Extract the (X, Y) coordinate from the center of the cell holding the provided text.  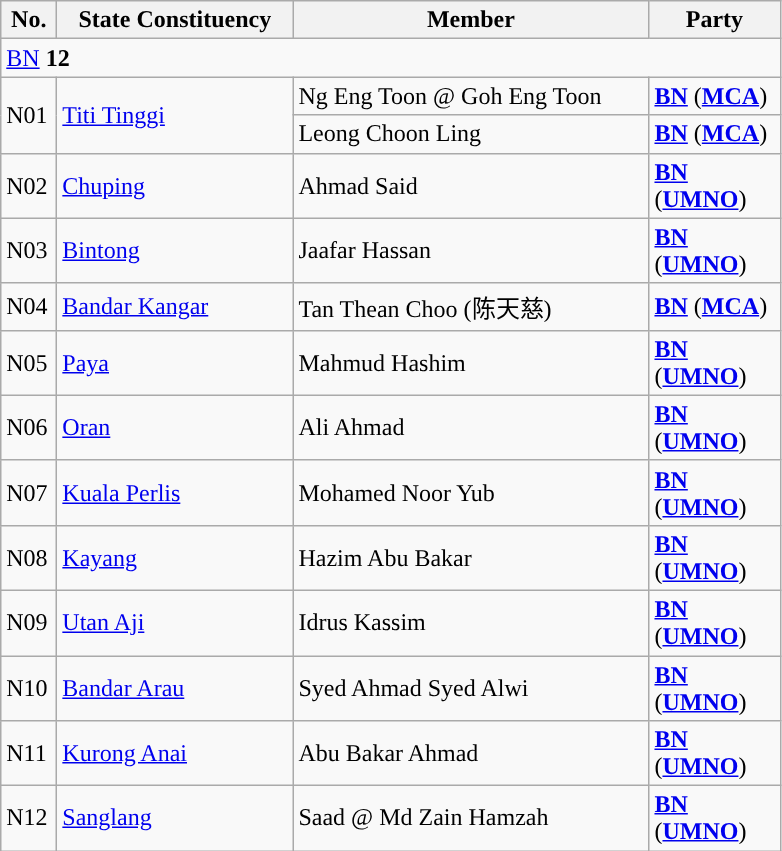
Bandar Kangar (175, 306)
N12 (29, 818)
Abu Bakar Ahmad (471, 754)
Member (471, 20)
N07 (29, 492)
Paya (175, 362)
Mahmud Hashim (471, 362)
N03 (29, 250)
N01 (29, 115)
Oran (175, 428)
Bandar Arau (175, 688)
BN 12 (390, 58)
Kurong Anai (175, 754)
Sanglang (175, 818)
Utan Aji (175, 622)
State Constituency (175, 20)
Tan Thean Choo (陈天慈) (471, 306)
N06 (29, 428)
Mohamed Noor Yub (471, 492)
N11 (29, 754)
Party (714, 20)
N10 (29, 688)
Jaafar Hassan (471, 250)
N02 (29, 186)
Kuala Perlis (175, 492)
Leong Choon Ling (471, 134)
Syed Ahmad Syed Alwi (471, 688)
No. (29, 20)
Kayang (175, 558)
Ng Eng Toon @ Goh Eng Toon (471, 96)
Saad @ Md Zain Hamzah (471, 818)
Bintong (175, 250)
Hazim Abu Bakar (471, 558)
Ali Ahmad (471, 428)
N04 (29, 306)
Chuping (175, 186)
N05 (29, 362)
N08 (29, 558)
Ahmad Said (471, 186)
Idrus Kassim (471, 622)
N09 (29, 622)
Titi Tinggi (175, 115)
